Output the [x, y] coordinate of the center of the cell containing the given text.  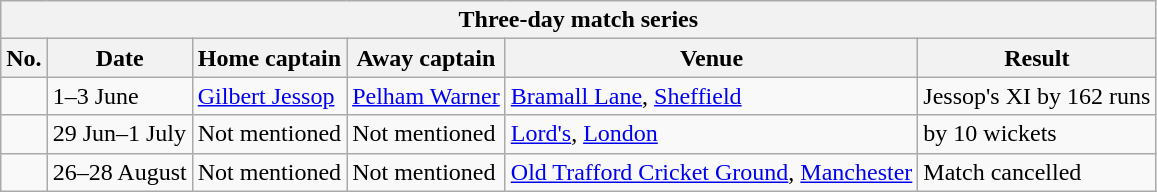
26–28 August [120, 172]
Pelham Warner [426, 96]
Lord's, London [712, 134]
1–3 June [120, 96]
Result [1037, 58]
Date [120, 58]
Bramall Lane, Sheffield [712, 96]
by 10 wickets [1037, 134]
Home captain [269, 58]
Old Trafford Cricket Ground, Manchester [712, 172]
Away captain [426, 58]
Match cancelled [1037, 172]
Venue [712, 58]
Gilbert Jessop [269, 96]
Jessop's XI by 162 runs [1037, 96]
29 Jun–1 July [120, 134]
Three-day match series [578, 20]
No. [24, 58]
